Output the (x, y) coordinate of the center of the cell containing the given text.  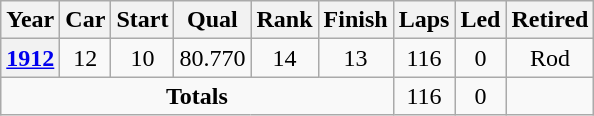
10 (142, 58)
80.770 (212, 58)
Car (86, 20)
Finish (356, 20)
Rod (550, 58)
14 (284, 58)
Qual (212, 20)
Laps (424, 20)
Led (480, 20)
13 (356, 58)
Start (142, 20)
Totals (197, 96)
Retired (550, 20)
Year (30, 20)
1912 (30, 58)
12 (86, 58)
Rank (284, 20)
